Return (x, y) of the center of cell containing provided text 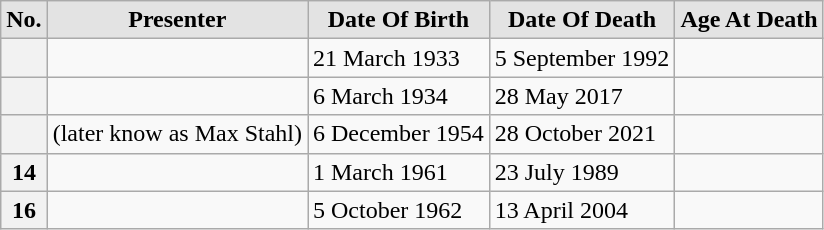
28 October 2021 (582, 134)
5 September 1992 (582, 58)
23 July 1989 (582, 172)
6 March 1934 (399, 96)
13 April 2004 (582, 210)
Date Of Death (582, 20)
16 (24, 210)
28 May 2017 (582, 96)
5 October 1962 (399, 210)
14 (24, 172)
6 December 1954 (399, 134)
Date Of Birth (399, 20)
(later know as Max Stahl) (177, 134)
Presenter (177, 20)
Age At Death (749, 20)
21 March 1933 (399, 58)
No. (24, 20)
1 March 1961 (399, 172)
